Locate the cell with the specified text and output its (x, y) center coordinate. 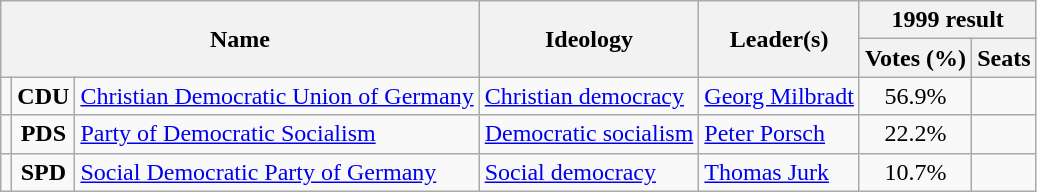
Seats (1004, 58)
56.9% (915, 96)
Christian Democratic Union of Germany (277, 96)
Peter Porsch (780, 134)
Democratic socialism (589, 134)
Ideology (589, 39)
Leader(s) (780, 39)
22.2% (915, 134)
PDS (44, 134)
Party of Democratic Socialism (277, 134)
10.7% (915, 172)
Name (240, 39)
Social democracy (589, 172)
CDU (44, 96)
1999 result (948, 20)
Votes (%) (915, 58)
SPD (44, 172)
Georg Milbradt (780, 96)
Christian democracy (589, 96)
Social Democratic Party of Germany (277, 172)
Thomas Jurk (780, 172)
